Identify which cell holds the provided text, then report its (x, y) central coordinate. 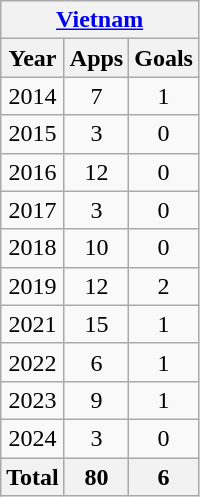
2018 (33, 248)
Vietnam (100, 20)
2017 (33, 210)
2016 (33, 172)
80 (96, 477)
2021 (33, 324)
Goals (164, 58)
10 (96, 248)
9 (96, 400)
2015 (33, 134)
2014 (33, 96)
2022 (33, 362)
2 (164, 286)
Total (33, 477)
15 (96, 324)
2023 (33, 400)
Year (33, 58)
Apps (96, 58)
2019 (33, 286)
7 (96, 96)
2024 (33, 438)
